Identify which cell holds the provided text, then report its (X, Y) central coordinate. 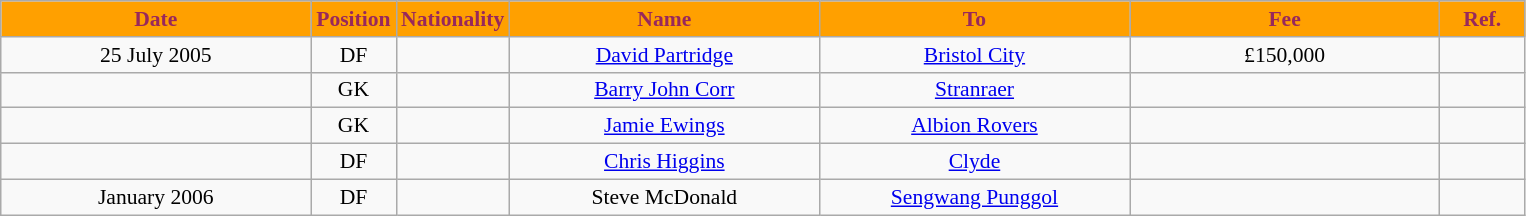
Bristol City (974, 55)
Jamie Ewings (664, 126)
Ref. (1482, 19)
Steve McDonald (664, 197)
January 2006 (156, 197)
Position (354, 19)
David Partridge (664, 55)
Name (664, 19)
Chris Higgins (664, 162)
25 July 2005 (156, 55)
Fee (1285, 19)
£150,000 (1285, 55)
Clyde (974, 162)
To (974, 19)
Stranraer (974, 90)
Date (156, 19)
Barry John Corr (664, 90)
Albion Rovers (974, 126)
Sengwang Punggol (974, 197)
Nationality (452, 19)
